Detect which cell encompasses the target text, then output its (X, Y) center coordinate. 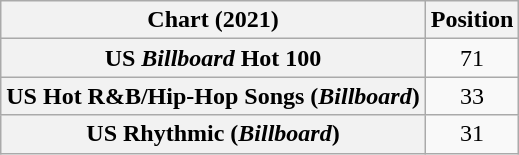
Position (472, 20)
Chart (2021) (213, 20)
US Billboard Hot 100 (213, 58)
71 (472, 58)
33 (472, 96)
US Rhythmic (Billboard) (213, 134)
31 (472, 134)
US Hot R&B/Hip-Hop Songs (Billboard) (213, 96)
